Return (X, Y) of the center of cell containing provided text 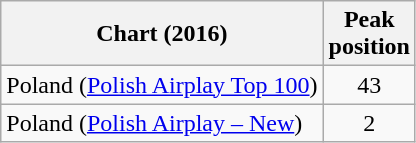
Peakposition (369, 34)
2 (369, 123)
Chart (2016) (162, 34)
Poland (Polish Airplay – New) (162, 123)
43 (369, 85)
Poland (Polish Airplay Top 100) (162, 85)
